Output the [X, Y] coordinate of the center of the cell containing the given text.  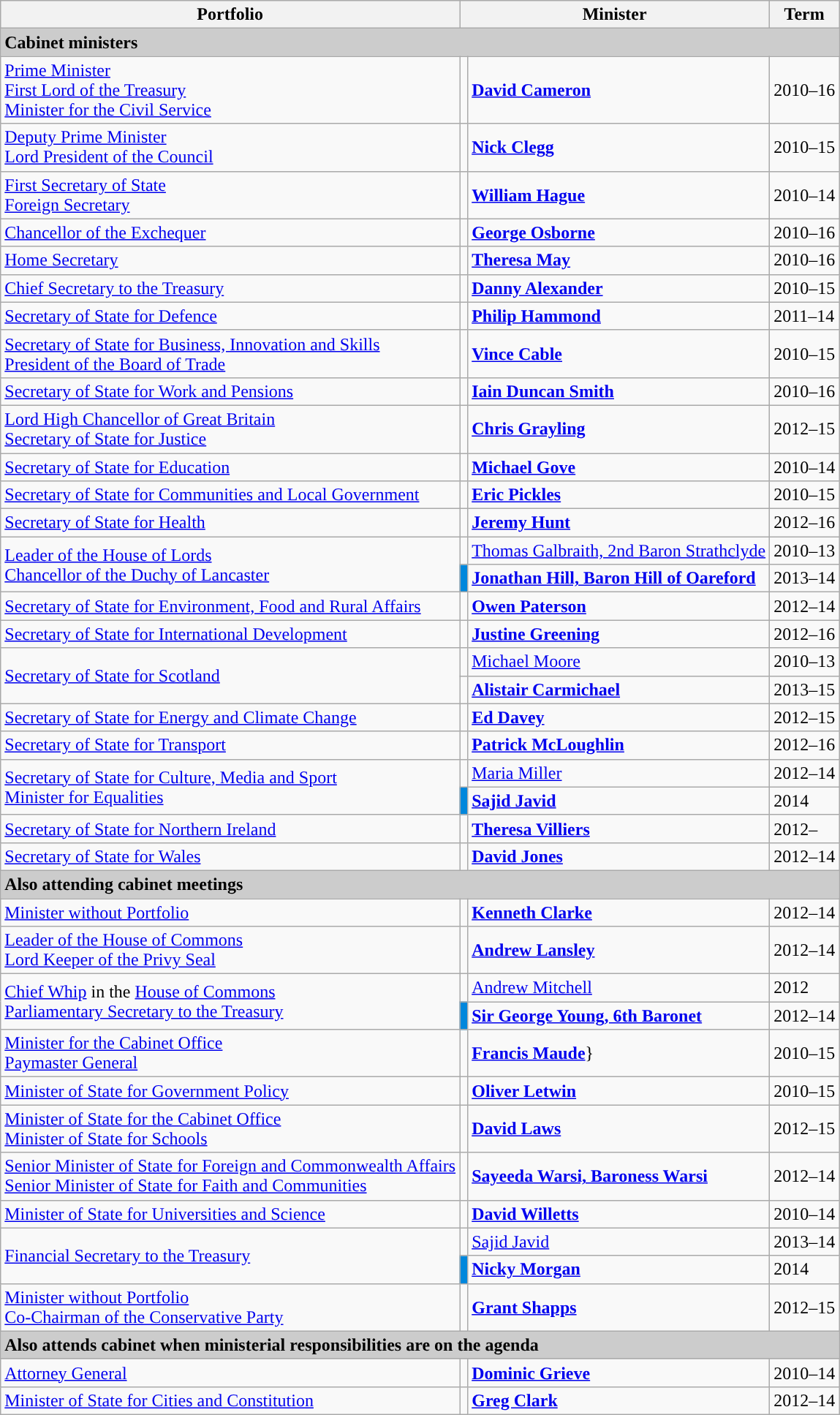
David Willetts [618, 1214]
Jonathan Hill, Baron Hill of Oareford [618, 578]
Leader of the House of LordsChancellor of the Duchy of Lancaster [230, 565]
Philip Hammond [618, 316]
2011–14 [804, 316]
Also attends cabinet when ministerial responsibilities are on the agenda [420, 1345]
Secretary of State for Environment, Food and Rural Affairs [230, 606]
Justine Greening [618, 634]
Secretary of State for Culture, Media and SportMinister for Equalities [230, 787]
Vince Cable [618, 354]
Secretary of State for Communities and Local Government [230, 495]
Andrew Mitchell [618, 988]
Secretary of State for Northern Ireland [230, 829]
Financial Secretary to the Treasury [230, 1256]
Attorney General [230, 1373]
Chris Grayling [618, 429]
Greg Clark [618, 1400]
Sayeeda Warsi, Baroness Warsi [618, 1176]
Minister without PortfolioCo-Chairman of the Conservative Party [230, 1308]
Minister of State for Cities and Constitution [230, 1400]
2013–15 [804, 690]
Minister of State for Universities and Science [230, 1214]
David Jones [618, 856]
Maria Miller [618, 773]
Owen Paterson [618, 606]
Eric Pickles [618, 495]
Michael Moore [618, 662]
Dominic Grieve [618, 1373]
Kenneth Clarke [618, 912]
Senior Minister of State for Foreign and Commonwealth AffairsSenior Minister of State for Faith and Communities [230, 1176]
Also attending cabinet meetings [420, 884]
Theresa May [618, 260]
Secretary of State for Transport [230, 745]
Secretary of State for International Development [230, 634]
Secretary of State for Work and Pensions [230, 391]
Alistair Carmichael [618, 690]
Nicky Morgan [618, 1269]
Lord High Chancellor of Great BritainSecretary of State for Justice [230, 429]
Iain Duncan Smith [618, 391]
Francis Maude} [618, 1053]
Prime MinisterFirst Lord of the TreasuryMinister for the Civil Service [230, 90]
First Secretary of StateForeign Secretary [230, 195]
Grant Shapps [618, 1308]
Theresa Villiers [618, 829]
Sir George Young, 6th Baronet [618, 1016]
Secretary of State for Business, Innovation and SkillsPresident of the Board of Trade [230, 354]
Portfolio [230, 15]
Danny Alexander [618, 288]
Thomas Galbraith, 2nd Baron Strathclyde [618, 551]
Andrew Lansley [618, 951]
Minister for the Cabinet OfficePaymaster General [230, 1053]
2012– [804, 829]
Secretary of State for Scotland [230, 676]
Secretary of State for Health [230, 523]
Minister of State for Government Policy [230, 1091]
Minister [615, 15]
Michael Gove [618, 467]
Cabinet ministers [420, 42]
George Osborne [618, 233]
Secretary of State for Energy and Climate Change [230, 717]
Minister of State for the Cabinet Office Minister of State for Schools [230, 1129]
Term [804, 15]
Home Secretary [230, 260]
Jeremy Hunt [618, 523]
Chief Whip in the House of CommonsParliamentary Secretary to the Treasury [230, 1002]
Minister without Portfolio [230, 912]
David Cameron [618, 90]
Secretary of State for Wales [230, 856]
Patrick McLoughlin [618, 745]
Chancellor of the Exchequer [230, 233]
Secretary of State for Education [230, 467]
2012 [804, 988]
William Hague [618, 195]
Secretary of State for Defence [230, 316]
Deputy Prime MinisterLord President of the Council [230, 148]
Leader of the House of CommonsLord Keeper of the Privy Seal [230, 951]
Nick Clegg [618, 148]
David Laws [618, 1129]
Chief Secretary to the Treasury [230, 288]
Oliver Letwin [618, 1091]
Ed Davey [618, 717]
